Provide the [x, y] coordinate of the cell's center where the given text is located.  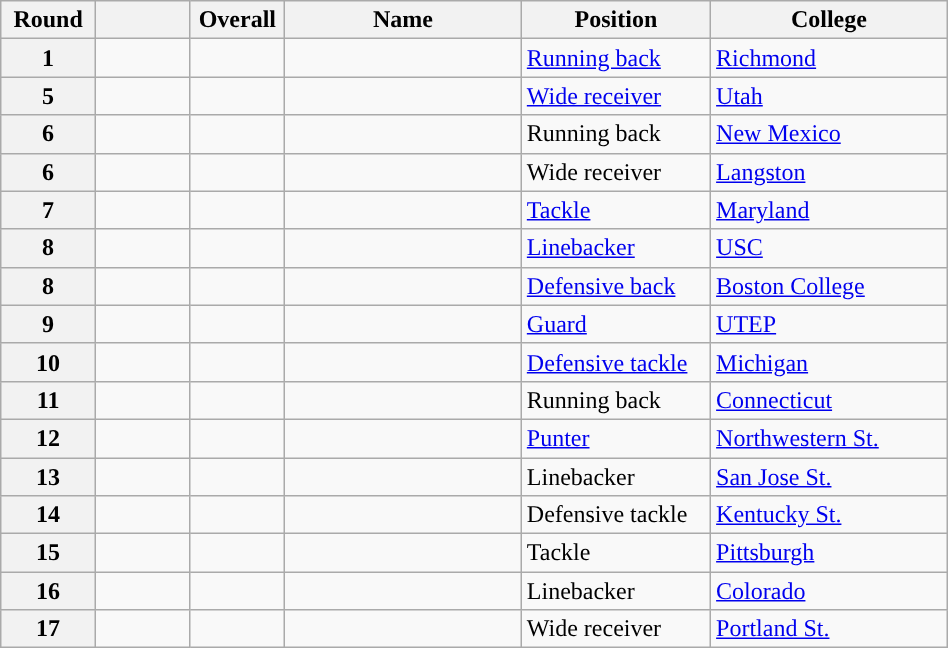
Northwestern St. [830, 438]
Name [404, 20]
16 [48, 591]
11 [48, 400]
Utah [830, 96]
17 [48, 629]
Round [48, 20]
Guard [616, 324]
14 [48, 515]
Langston [830, 172]
12 [48, 438]
USC [830, 248]
College [830, 20]
Pittsburgh [830, 553]
San Jose St. [830, 477]
Punter [616, 438]
UTEP [830, 324]
Overall [238, 20]
13 [48, 477]
5 [48, 96]
10 [48, 362]
Maryland [830, 210]
Position [616, 20]
Kentucky St. [830, 515]
Michigan [830, 362]
Boston College [830, 286]
New Mexico [830, 134]
7 [48, 210]
Richmond [830, 58]
Portland St. [830, 629]
9 [48, 324]
Colorado [830, 591]
15 [48, 553]
Defensive back [616, 286]
Connecticut [830, 400]
1 [48, 58]
